Capture the cell that displays the provided text and extract its (X, Y) central coordinate. 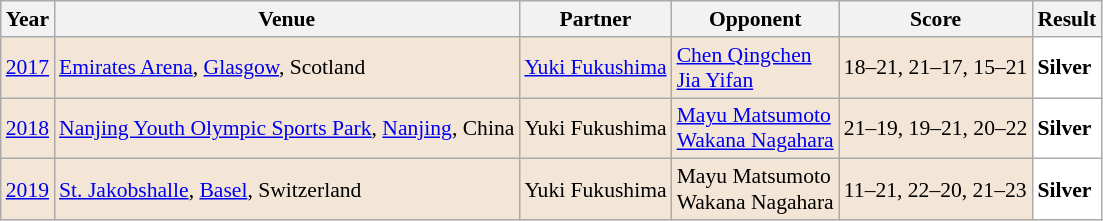
Chen Qingchen Jia Yifan (756, 68)
Score (936, 19)
Partner (595, 19)
2018 (28, 128)
Year (28, 19)
2019 (28, 190)
Result (1066, 19)
St. Jakobshalle, Basel, Switzerland (286, 190)
Venue (286, 19)
Opponent (756, 19)
21–19, 19–21, 20–22 (936, 128)
18–21, 21–17, 15–21 (936, 68)
Emirates Arena, Glasgow, Scotland (286, 68)
Nanjing Youth Olympic Sports Park, Nanjing, China (286, 128)
11–21, 22–20, 21–23 (936, 190)
2017 (28, 68)
